Identify which cell holds the provided text, then report its (x, y) central coordinate. 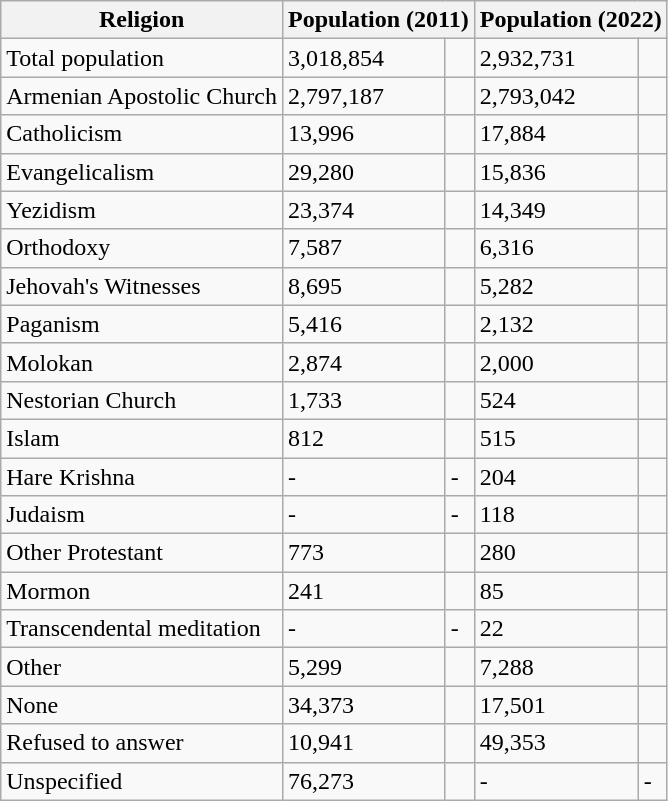
280 (556, 553)
22 (556, 629)
Unspecified (142, 781)
812 (364, 438)
76,273 (364, 781)
Armenian Apostolic Church (142, 96)
Orthodoxy (142, 248)
5,299 (364, 667)
515 (556, 438)
3,018,854 (364, 58)
29,280 (364, 172)
17,501 (556, 705)
34,373 (364, 705)
Refused to answer (142, 743)
2,797,187 (364, 96)
None (142, 705)
Total population (142, 58)
Paganism (142, 324)
Population (2022) (570, 20)
Catholicism (142, 134)
49,353 (556, 743)
Other (142, 667)
85 (556, 591)
2,874 (364, 362)
Hare Krishna (142, 477)
524 (556, 400)
Mormon (142, 591)
15,836 (556, 172)
Yezidism (142, 210)
Judaism (142, 515)
Islam (142, 438)
204 (556, 477)
Evangelicalism (142, 172)
2,132 (556, 324)
14,349 (556, 210)
773 (364, 553)
Molokan (142, 362)
8,695 (364, 286)
Jehovah's Witnesses (142, 286)
7,587 (364, 248)
2,000 (556, 362)
Transcendental meditation (142, 629)
Population (2011) (378, 20)
2,932,731 (556, 58)
10,941 (364, 743)
2,793,042 (556, 96)
118 (556, 515)
Nestorian Church (142, 400)
1,733 (364, 400)
23,374 (364, 210)
Other Protestant (142, 553)
7,288 (556, 667)
Religion (142, 20)
13,996 (364, 134)
5,416 (364, 324)
5,282 (556, 286)
6,316 (556, 248)
17,884 (556, 134)
241 (364, 591)
